For the text-containing cell, return its midpoint in (x, y) coordinate format. 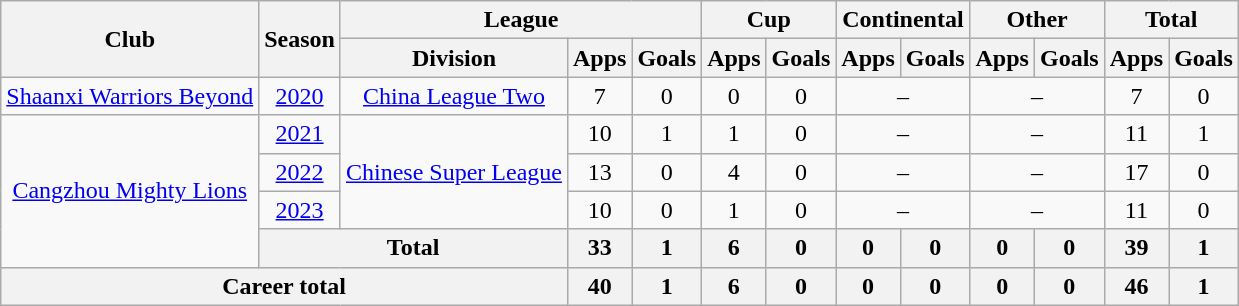
13 (599, 172)
46 (1136, 286)
Division (454, 58)
Cangzhou Mighty Lions (130, 191)
Career total (284, 286)
2022 (300, 172)
4 (734, 172)
40 (599, 286)
2023 (300, 210)
39 (1136, 248)
33 (599, 248)
Season (300, 39)
Cup (769, 20)
Club (130, 39)
Continental (903, 20)
Other (1037, 20)
Shaanxi Warriors Beyond (130, 96)
China League Two (454, 96)
Chinese Super League (454, 172)
2021 (300, 134)
League (520, 20)
2020 (300, 96)
17 (1136, 172)
